Search for the cell housing the specified text and yield its [x, y] center coordinate. 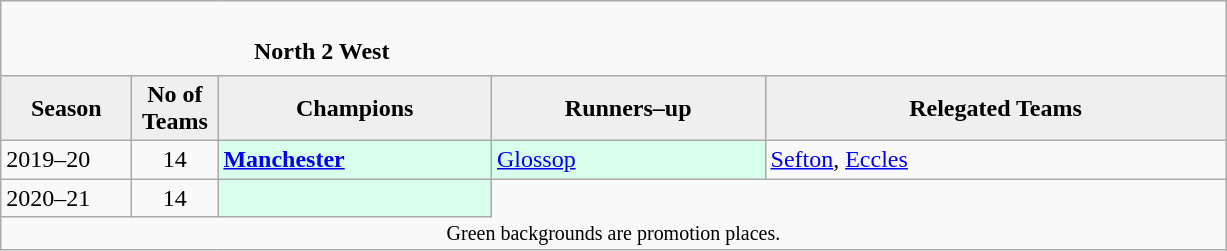
Relegated Teams [996, 108]
Glossop [628, 159]
Runners–up [628, 108]
Champions [355, 108]
2019–20 [66, 159]
2020–21 [66, 197]
Manchester [355, 159]
No of Teams [175, 108]
Green backgrounds are promotion places. [614, 234]
Season [66, 108]
Sefton, Eccles [996, 159]
